Search for the cell housing the specified text and yield its [x, y] center coordinate. 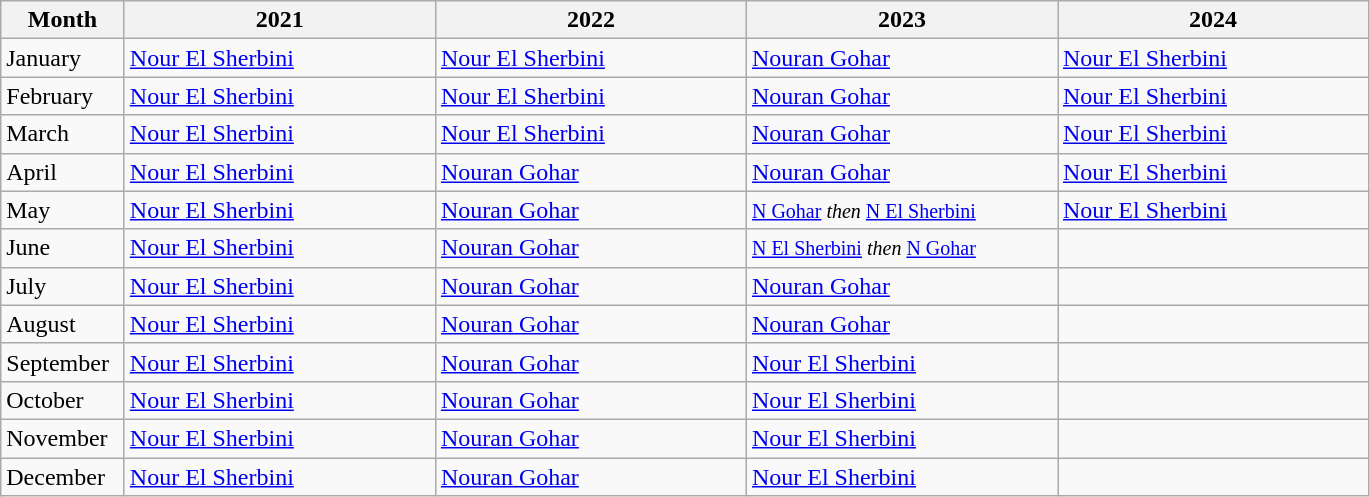
N Gohar then N El Sherbini [902, 210]
April [63, 172]
October [63, 400]
2021 [280, 20]
May [63, 210]
February [63, 96]
January [63, 58]
2024 [1214, 20]
December [63, 477]
2023 [902, 20]
N El Sherbini then N Gohar [902, 248]
September [63, 362]
July [63, 286]
November [63, 438]
August [63, 324]
March [63, 134]
2022 [590, 20]
Month [63, 20]
June [63, 248]
